Determine the [x, y] coordinate at the center of the cell enclosing the given text.  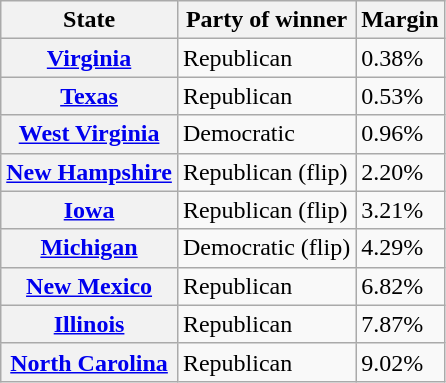
State [90, 20]
6.82% [400, 286]
Margin [400, 20]
0.53% [400, 96]
0.38% [400, 58]
9.02% [400, 362]
Democratic (flip) [266, 248]
Party of winner [266, 20]
7.87% [400, 324]
North Carolina [90, 362]
Texas [90, 96]
West Virginia [90, 134]
0.96% [400, 134]
New Mexico [90, 286]
Illinois [90, 324]
Democratic [266, 134]
Iowa [90, 210]
Michigan [90, 248]
2.20% [400, 172]
New Hampshire [90, 172]
4.29% [400, 248]
Virginia [90, 58]
3.21% [400, 210]
